Find where the given text appears and provide that cell's center as [x, y] coordinate. 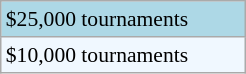
$10,000 tournaments [124, 55]
$25,000 tournaments [124, 19]
